Return the [X, Y] coordinate for the center point of the cell that contains the specified text.  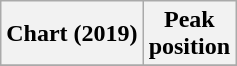
Chart (2019) [72, 34]
Peak position [189, 34]
